Return [X, Y] of the center of cell containing provided text 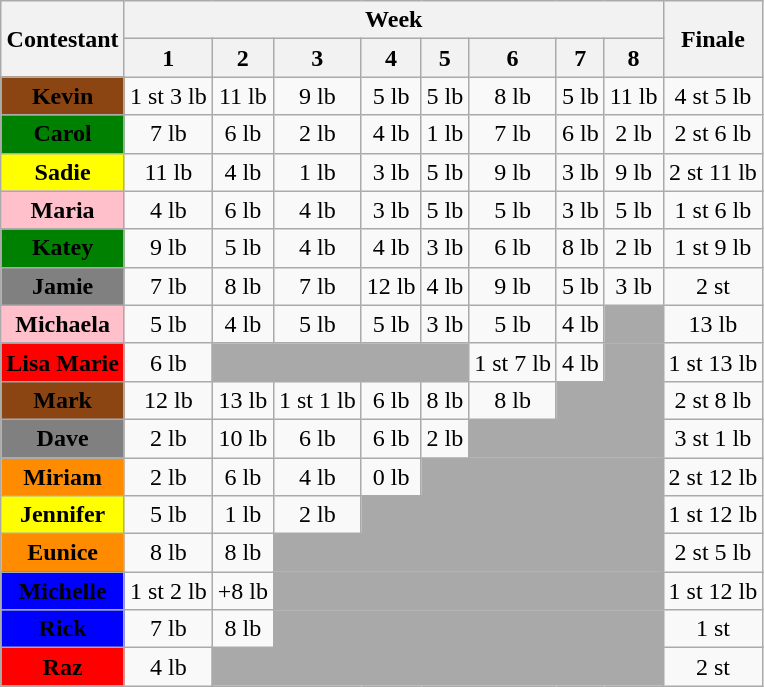
+8 lb [242, 591]
Kevin [63, 96]
0 lb [391, 477]
1 st [713, 629]
Raz [63, 667]
1 st 3 lb [168, 96]
Finale [713, 39]
Dave [63, 438]
7 [580, 58]
Jennifer [63, 515]
6 [513, 58]
2 [242, 58]
Week [394, 20]
Lisa Marie [63, 362]
Jamie [63, 286]
Michaela [63, 324]
2 st 5 lb [713, 553]
Carol [63, 134]
1 [168, 58]
1 st 13 lb [713, 362]
1 st 1 lb [317, 400]
1 st 2 lb [168, 591]
2 st 6 lb [713, 134]
2 st 11 lb [713, 172]
Contestant [63, 39]
4 st 5 lb [713, 96]
1 st 7 lb [513, 362]
Miriam [63, 477]
Michelle [63, 591]
1 st 6 lb [713, 210]
Katey [63, 248]
3 [317, 58]
8 [634, 58]
4 [391, 58]
Sadie [63, 172]
Rick [63, 629]
2 st 8 lb [713, 400]
3 st 1 lb [713, 438]
Mark [63, 400]
2 st 12 lb [713, 477]
10 lb [242, 438]
5 [445, 58]
Eunice [63, 553]
Maria [63, 210]
1 st 9 lb [713, 248]
